Output the (x, y) coordinate of the center of the cell containing the given text.  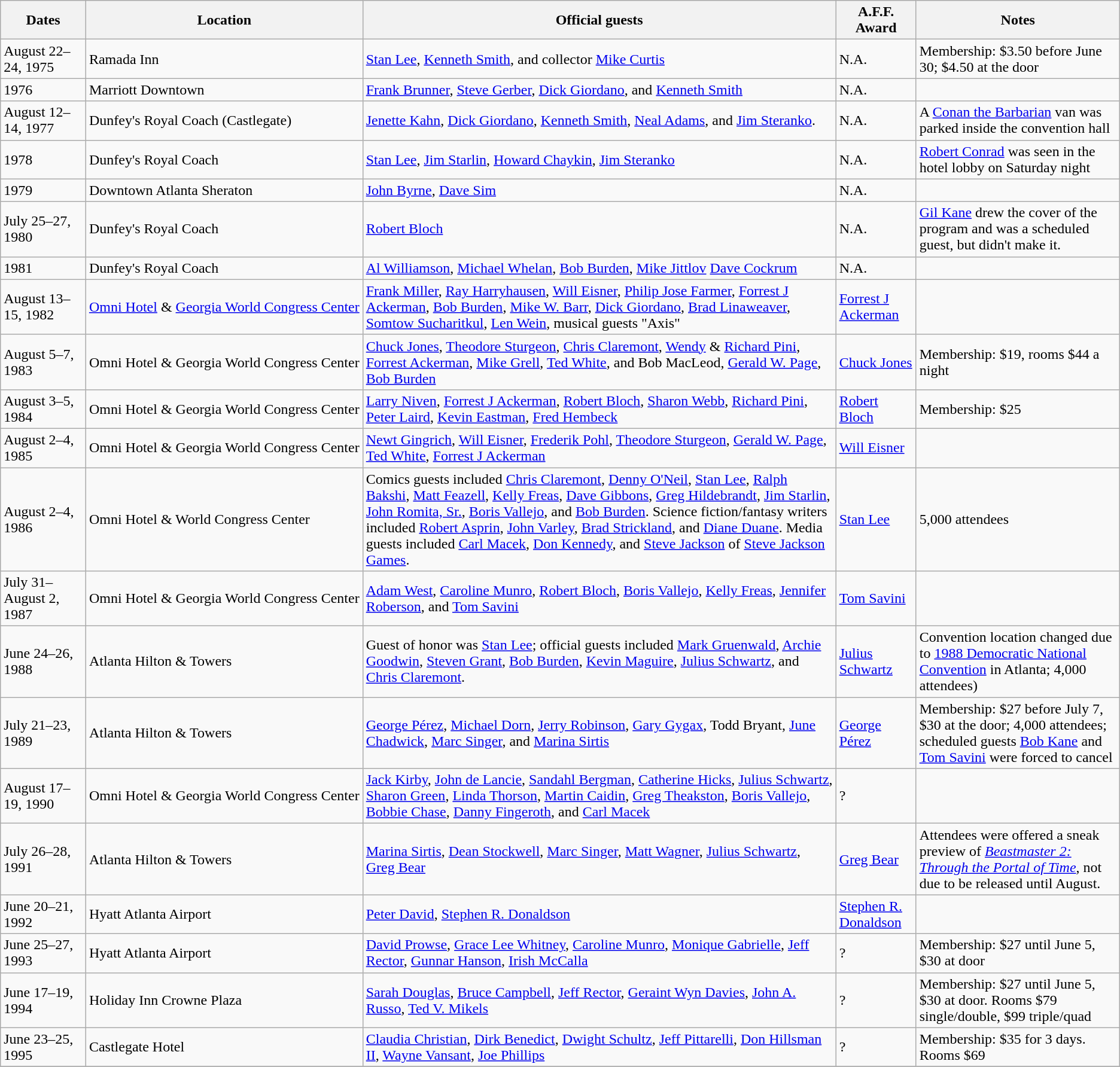
July 31–August 2, 1987 (43, 599)
June 17–19, 1994 (43, 1000)
August 17–19, 1990 (43, 796)
Stan Lee (876, 519)
August 22–24, 1975 (43, 59)
Will Eisner (876, 447)
Membership: $27 before July 7, $30 at the door; 4,000 attendees; scheduled guests Bob Kane and Tom Savini were forced to cancel (1018, 733)
Omni Hotel & World Congress Center (224, 519)
July 25–27, 1980 (43, 229)
Al Williamson, Michael Whelan, Bob Burden, Mike Jittlov Dave Cockrum (599, 268)
Marriott Downtown (224, 90)
Greg Bear (876, 859)
Chuck Jones (876, 362)
August 5–7, 1983 (43, 362)
David Prowse, Grace Lee Whitney, Caroline Munro, Monique Gabrielle, Jeff Rector, Gunnar Hanson, Irish McCalla (599, 953)
August 13–15, 1982 (43, 307)
1979 (43, 190)
George Pérez (876, 733)
Forrest J Ackerman (876, 307)
Sarah Douglas, Bruce Campbell, Jeff Rector, Geraint Wyn Davies, John A. Russo, Ted V. Mikels (599, 1000)
1978 (43, 159)
Membership: $27 until June 5, $30 at door (1018, 953)
Attendees were offered a sneak preview of Beastmaster 2: Through the Portal of Time, not due to be released until August. (1018, 859)
Membership: $27 until June 5, $30 at door. Rooms $79 single/double, $99 triple/quad (1018, 1000)
August 12–14, 1977 (43, 121)
Membership: $3.50 before June 30; $4.50 at the door (1018, 59)
July 21–23, 1989 (43, 733)
August 3–5, 1984 (43, 409)
Convention location changed due to 1988 Democratic National Convention in Atlanta; 4,000 attendees) (1018, 661)
5,000 attendees (1018, 519)
Membership: $25 (1018, 409)
June 25–27, 1993 (43, 953)
Stan Lee, Kenneth Smith, and collector Mike Curtis (599, 59)
Gil Kane drew the cover of the program and was a scheduled guest, but didn't make it. (1018, 229)
Larry Niven, Forrest J Ackerman, Robert Bloch, Sharon Webb, Richard Pini, Peter Laird, Kevin Eastman, Fred Hembeck (599, 409)
Marina Sirtis, Dean Stockwell, Marc Singer, Matt Wagner, Julius Schwartz, Greg Bear (599, 859)
Stan Lee, Jim Starlin, Howard Chaykin, Jim Steranko (599, 159)
June 24–26, 1988 (43, 661)
Adam West, Caroline Munro, Robert Bloch, Boris Vallejo, Kelly Freas, Jennifer Roberson, and Tom Savini (599, 599)
June 20–21, 1992 (43, 914)
George Pérez, Michael Dorn, Jerry Robinson, Gary Gygax, Todd Bryant, June Chadwick, Marc Singer, and Marina Sirtis (599, 733)
Notes (1018, 20)
Julius Schwartz (876, 661)
Dates (43, 20)
August 2–4, 1986 (43, 519)
Ramada Inn (224, 59)
1981 (43, 268)
Location (224, 20)
1976 (43, 90)
John Byrne, Dave Sim (599, 190)
Castlegate Hotel (224, 1047)
June 23–25, 1995 (43, 1047)
August 2–4, 1985 (43, 447)
Claudia Christian, Dirk Benedict, Dwight Schultz, Jeff Pittarelli, Don Hillsman II, Wayne Vansant, Joe Phillips (599, 1047)
July 26–28, 1991 (43, 859)
Robert Conrad was seen in the hotel lobby on Saturday night (1018, 159)
Official guests (599, 20)
Peter David, Stephen R. Donaldson (599, 914)
Membership: $35 for 3 days. Rooms $69 (1018, 1047)
Holiday Inn Crowne Plaza (224, 1000)
Stephen R. Donaldson (876, 914)
Dunfey's Royal Coach (Castlegate) (224, 121)
A Conan the Barbarian van was parked inside the convention hall (1018, 121)
Jenette Kahn, Dick Giordano, Kenneth Smith, Neal Adams, and Jim Steranko. (599, 121)
Downtown Atlanta Sheraton (224, 190)
Frank Brunner, Steve Gerber, Dick Giordano, and Kenneth Smith (599, 90)
Membership: $19, rooms $44 a night (1018, 362)
Newt Gingrich, Will Eisner, Frederik Pohl, Theodore Sturgeon, Gerald W. Page, Ted White, Forrest J Ackerman (599, 447)
Tom Savini (876, 599)
A.F.F. Award (876, 20)
